Detect which cell encompasses the target text, then output its (X, Y) center coordinate. 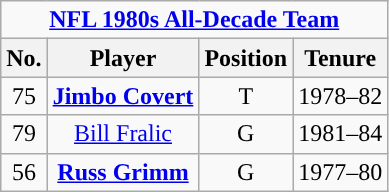
56 (24, 172)
No. (24, 58)
T (246, 96)
79 (24, 134)
75 (24, 96)
Tenure (340, 58)
NFL 1980s All-Decade Team (194, 20)
Position (246, 58)
1978–82 (340, 96)
1977–80 (340, 172)
Player (123, 58)
Bill Fralic (123, 134)
1981–84 (340, 134)
Russ Grimm (123, 172)
Jimbo Covert (123, 96)
